Identify which cell holds the provided text, then report its [x, y] central coordinate. 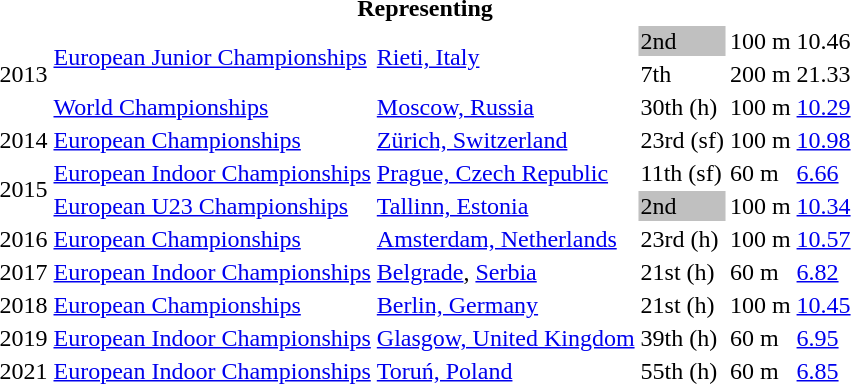
11th (sf) [682, 173]
Zürich, Switzerland [506, 140]
7th [682, 74]
Prague, Czech Republic [506, 173]
23rd (h) [682, 239]
39th (h) [682, 338]
European U23 Championships [212, 206]
Berlin, Germany [506, 305]
200 m [760, 74]
Rieti, Italy [506, 58]
30th (h) [682, 107]
Tallinn, Estonia [506, 206]
Amsterdam, Netherlands [506, 239]
European Junior Championships [212, 58]
23rd (sf) [682, 140]
World Championships [212, 107]
Belgrade, Serbia [506, 272]
Moscow, Russia [506, 107]
Glasgow, United Kingdom [506, 338]
